Locate the cell with the specified text and output its [X, Y] center coordinate. 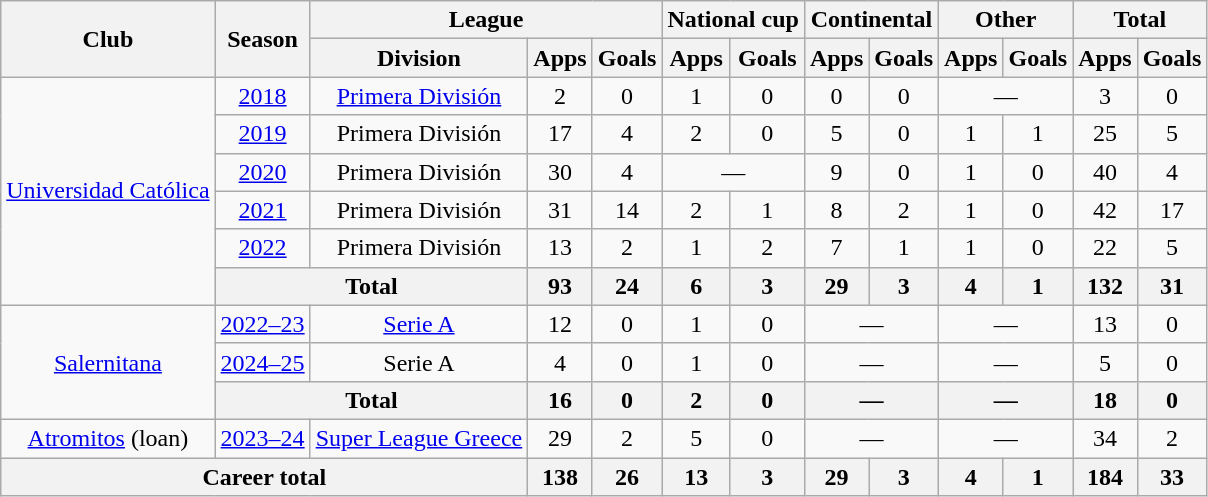
2020 [262, 172]
2024–25 [262, 362]
Super League Greece [419, 438]
40 [1105, 172]
24 [627, 286]
7 [836, 248]
132 [1105, 286]
12 [560, 324]
93 [560, 286]
2023–24 [262, 438]
Atromitos (loan) [108, 438]
2019 [262, 134]
34 [1105, 438]
18 [1105, 400]
Season [262, 39]
138 [560, 477]
2021 [262, 210]
9 [836, 172]
22 [1105, 248]
6 [696, 286]
2022–23 [262, 324]
26 [627, 477]
2018 [262, 96]
8 [836, 210]
Salernitana [108, 362]
16 [560, 400]
25 [1105, 134]
Other [1006, 20]
184 [1105, 477]
Universidad Católica [108, 191]
30 [560, 172]
42 [1105, 210]
Division [419, 58]
Career total [264, 477]
14 [627, 210]
Continental [871, 20]
33 [1172, 477]
League [486, 20]
National cup [733, 20]
2022 [262, 248]
Club [108, 39]
